Return the [x, y] coordinate for the center point of the cell that contains the specified text.  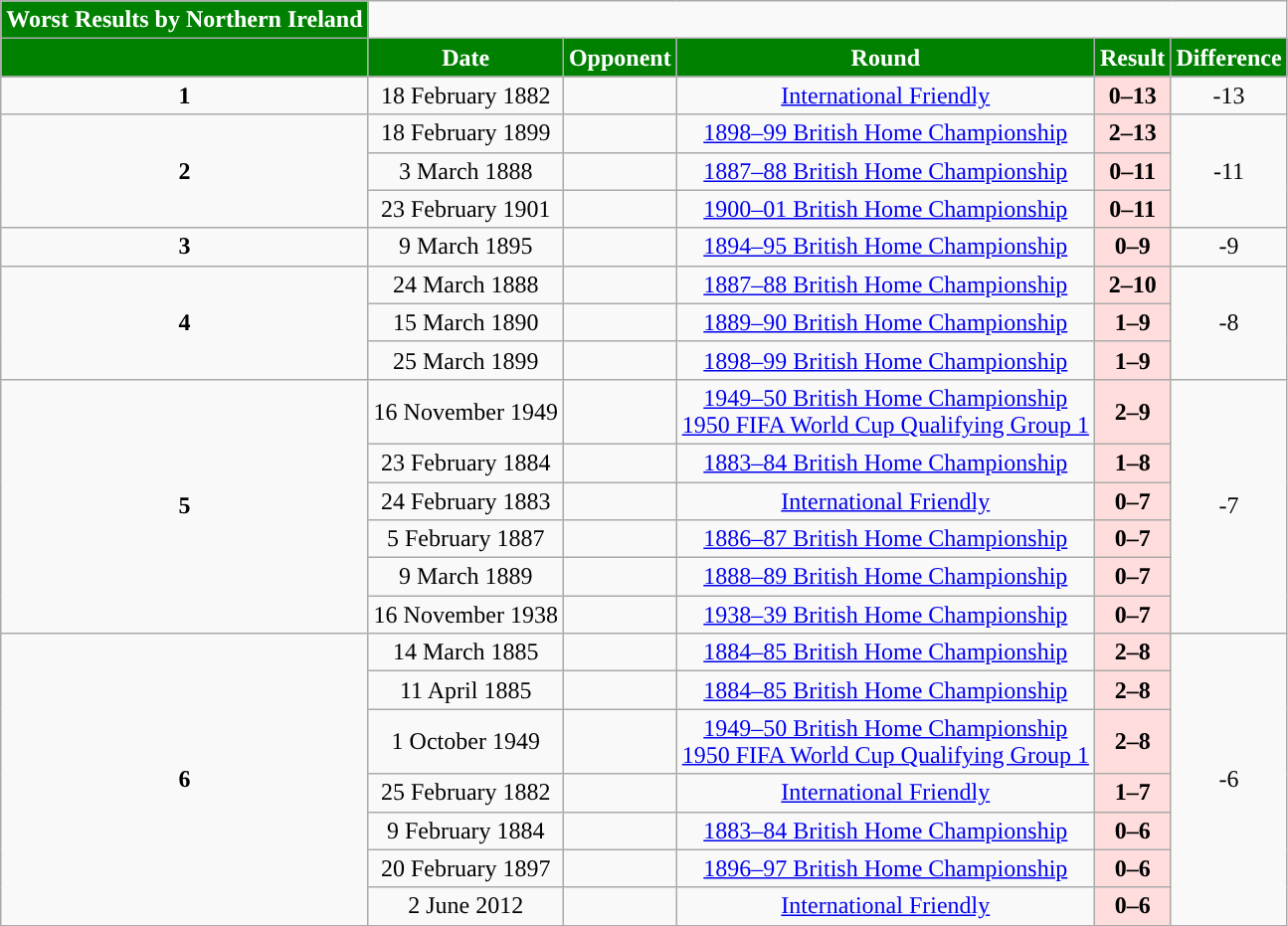
18 February 1899 [465, 133]
Worst Results by Northern Ireland [185, 20]
Date [465, 58]
3 [185, 247]
1938–39 British Home Championship [885, 615]
5 February 1887 [465, 539]
0–13 [1132, 95]
-6 [1229, 780]
3 March 1888 [465, 171]
16 November 1949 [465, 412]
Result [1132, 58]
-9 [1229, 247]
2–10 [1132, 284]
2–9 [1132, 412]
1900–01 British Home Championship [885, 209]
2 [185, 171]
4 [185, 322]
1896–97 British Home Championship [885, 868]
-8 [1229, 322]
2 June 2012 [465, 906]
1894–95 British Home Championship [885, 247]
11 April 1885 [465, 690]
25 March 1899 [465, 360]
18 February 1882 [465, 95]
Difference [1229, 58]
24 February 1883 [465, 500]
9 February 1884 [465, 831]
2–13 [1132, 133]
20 February 1897 [465, 868]
24 March 1888 [465, 284]
0–9 [1132, 247]
1 [185, 95]
9 March 1895 [465, 247]
Opponent [620, 58]
1 October 1949 [465, 742]
1–7 [1132, 793]
-11 [1229, 171]
5 [185, 505]
6 [185, 780]
1889–90 British Home Championship [885, 322]
25 February 1882 [465, 793]
16 November 1938 [465, 615]
23 February 1884 [465, 463]
14 March 1885 [465, 652]
-7 [1229, 505]
1–8 [1132, 463]
1888–89 British Home Championship [885, 577]
Round [885, 58]
15 March 1890 [465, 322]
1886–87 British Home Championship [885, 539]
23 February 1901 [465, 209]
9 March 1889 [465, 577]
-13 [1229, 95]
